For the text-containing cell, return its midpoint in (X, Y) coordinate format. 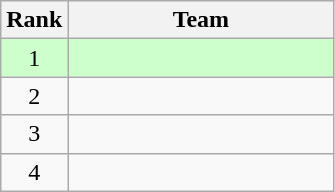
1 (34, 58)
Team (201, 20)
2 (34, 96)
3 (34, 134)
Rank (34, 20)
4 (34, 172)
